Locate the cell with the specified text and output its (X, Y) center coordinate. 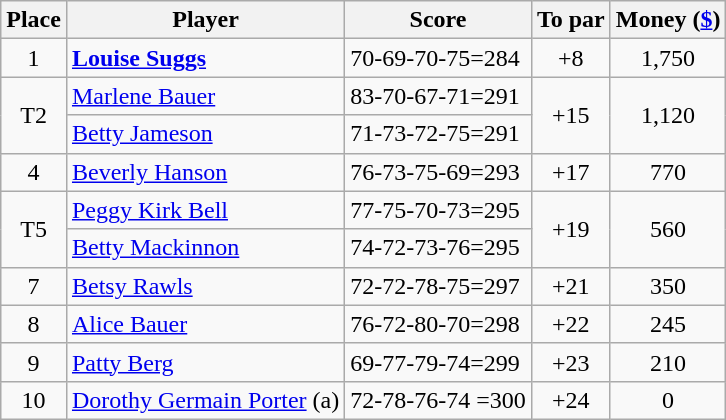
72-72-78-75=297 (438, 286)
+17 (570, 172)
Beverly Hanson (205, 172)
T5 (34, 229)
+8 (570, 58)
Dorothy Germain Porter (a) (205, 400)
Betty Jameson (205, 134)
Betsy Rawls (205, 286)
+19 (570, 229)
74-72-73-76=295 (438, 248)
10 (34, 400)
Score (438, 20)
+22 (570, 324)
76-72-80-70=298 (438, 324)
7 (34, 286)
Patty Berg (205, 362)
77-75-70-73=295 (438, 210)
245 (668, 324)
+21 (570, 286)
Player (205, 20)
Money ($) (668, 20)
70-69-70-75=284 (438, 58)
71-73-72-75=291 (438, 134)
To par (570, 20)
210 (668, 362)
69-77-79-74=299 (438, 362)
+24 (570, 400)
1,750 (668, 58)
1,120 (668, 115)
+23 (570, 362)
0 (668, 400)
770 (668, 172)
83-70-67-71=291 (438, 96)
72-78-76-74 =300 (438, 400)
Louise Suggs (205, 58)
4 (34, 172)
Place (34, 20)
+15 (570, 115)
Marlene Bauer (205, 96)
1 (34, 58)
76-73-75-69=293 (438, 172)
Betty Mackinnon (205, 248)
Peggy Kirk Bell (205, 210)
350 (668, 286)
8 (34, 324)
560 (668, 229)
Alice Bauer (205, 324)
9 (34, 362)
T2 (34, 115)
